From the cell containing the given text, extract its center point as [X, Y] coordinate. 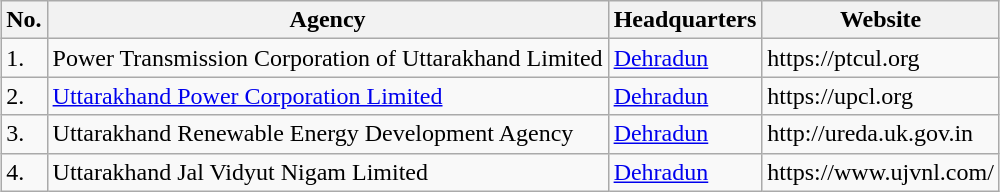
https://www.ujvnl.com/ [881, 172]
https://ptcul.org [881, 58]
Uttarakhand Jal Vidyut Nigam Limited [328, 172]
Website [881, 20]
Uttarakhand Power Corporation Limited [328, 96]
http://ureda.uk.gov.in [881, 134]
Uttarakhand Renewable Energy Development Agency [328, 134]
No. [24, 20]
1. [24, 58]
Headquarters [685, 20]
Power Transmission Corporation of Uttarakhand Limited [328, 58]
https://upcl.org [881, 96]
4. [24, 172]
2. [24, 96]
Agency [328, 20]
3. [24, 134]
